Return (X, Y) of the center of cell containing provided text 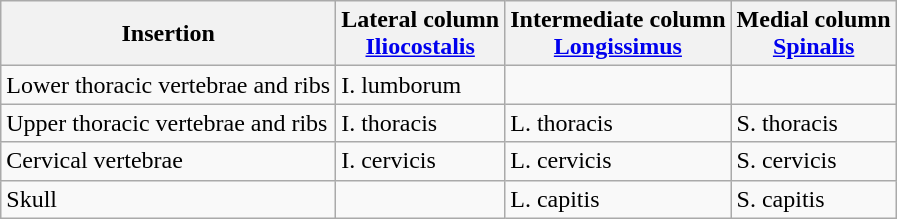
Medial column Spinalis (814, 34)
L. capitis (618, 199)
I. cervicis (420, 161)
Skull (168, 199)
S. thoracis (814, 123)
Cervical vertebrae (168, 161)
Insertion (168, 34)
I. thoracis (420, 123)
Lower thoracic vertebrae and ribs (168, 85)
S. cervicis (814, 161)
L. cervicis (618, 161)
L. thoracis (618, 123)
Upper thoracic vertebrae and ribs (168, 123)
Lateral column Iliocostalis (420, 34)
I. lumborum (420, 85)
S. capitis (814, 199)
Intermediate column Longissimus (618, 34)
